Search for the cell housing the specified text and yield its (X, Y) center coordinate. 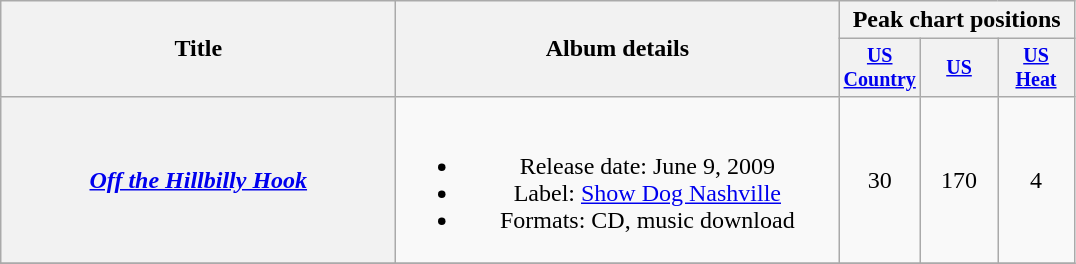
US (960, 68)
170 (960, 180)
Peak chart positions (957, 20)
Off the Hillbilly Hook (198, 180)
US Country (880, 68)
30 (880, 180)
USHeat (1036, 68)
Release date: June 9, 2009Label: Show Dog NashvilleFormats: CD, music download (618, 180)
Title (198, 49)
4 (1036, 180)
Album details (618, 49)
